Return (X, Y) of the center of cell containing provided text 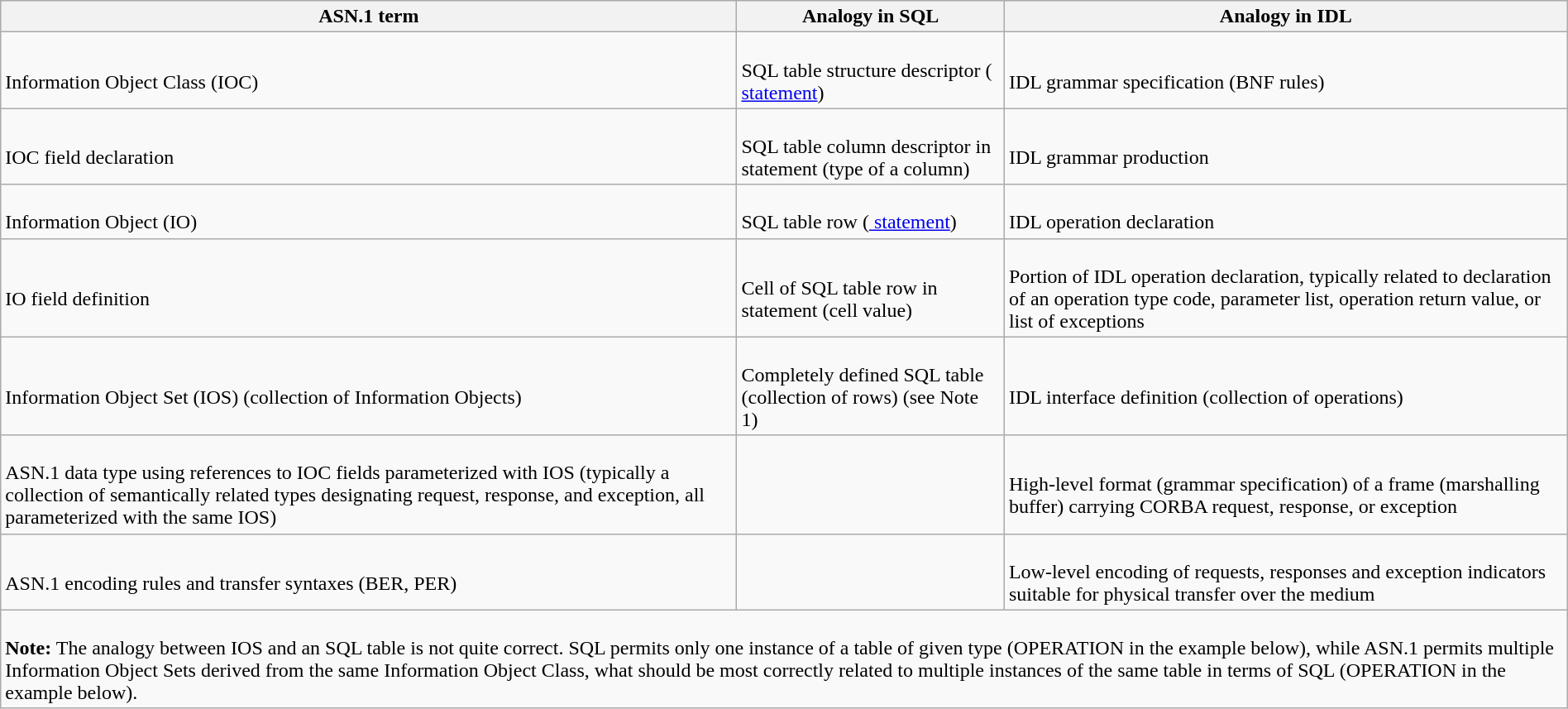
Analogy in IDL (1285, 17)
Analogy in SQL (870, 17)
Low-level encoding of requests, responses and exception indicators suitable for physical transfer over the medium (1285, 572)
IDL interface definition (collection of operations) (1285, 386)
Information Object Set (IOS) (collection of Information Objects) (369, 386)
IDL grammar production (1285, 146)
Information Object Class (IOC) (369, 70)
IDL operation declaration (1285, 212)
IO field definition (369, 288)
SQL table column descriptor in statement (type of a column) (870, 146)
Completely defined SQL table (collection of rows) (see Note 1) (870, 386)
SQL table structure descriptor ( statement) (870, 70)
Cell of SQL table row in statement (cell value) (870, 288)
IOC field declaration (369, 146)
High-level format (grammar specification) of a frame (marshalling buffer) carrying CORBA request, response, or exception (1285, 485)
ASN.1 term (369, 17)
Information Object (IO) (369, 212)
IDL grammar specification (BNF rules) (1285, 70)
SQL table row ( statement) (870, 212)
ASN.1 encoding rules and transfer syntaxes (BER, PER) (369, 572)
